From the cell containing the given text, extract its center point as (X, Y) coordinate. 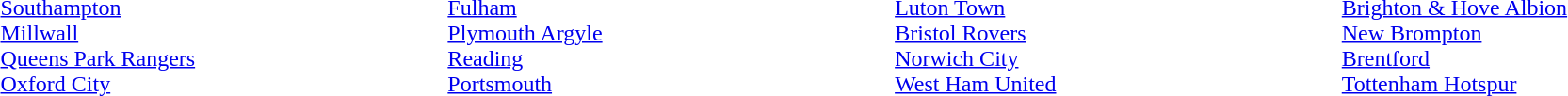
Plymouth Argyle (525, 34)
Millwall (98, 34)
Reading (525, 58)
Queens Park Rangers (98, 58)
Brentford (1454, 58)
New Brompton (1454, 34)
Bristol Rovers (976, 34)
Norwich City (976, 58)
